Capture the cell that displays the provided text and extract its [x, y] central coordinate. 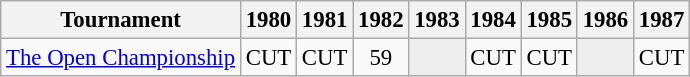
1983 [437, 20]
1980 [268, 20]
1982 [381, 20]
1986 [605, 20]
1984 [493, 20]
Tournament [121, 20]
1987 [661, 20]
The Open Championship [121, 58]
1985 [549, 20]
59 [381, 58]
1981 [325, 20]
